Search for the cell housing the specified text and yield its (X, Y) center coordinate. 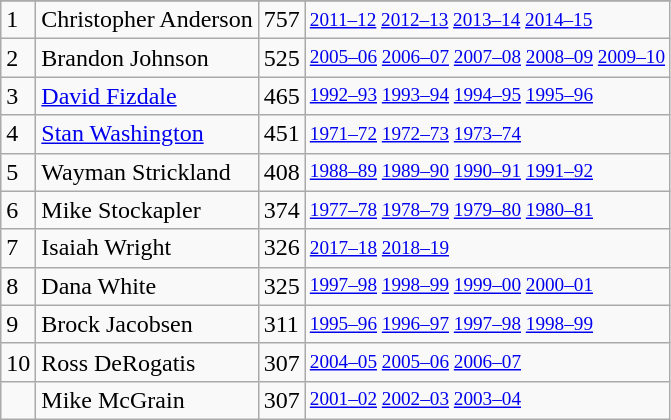
311 (282, 324)
8 (18, 286)
7 (18, 248)
Stan Washington (147, 134)
325 (282, 286)
Wayman Strickland (147, 172)
Brock Jacobsen (147, 324)
1992–93 1993–94 1994–95 1995–96 (487, 96)
374 (282, 210)
Isaiah Wright (147, 248)
451 (282, 134)
3 (18, 96)
2 (18, 58)
10 (18, 362)
2005–06 2006–07 2007–08 2008–09 2009–10 (487, 58)
Ross DeRogatis (147, 362)
Dana White (147, 286)
9 (18, 324)
Brandon Johnson (147, 58)
6 (18, 210)
Mike McGrain (147, 400)
757 (282, 20)
David Fizdale (147, 96)
465 (282, 96)
326 (282, 248)
1971–72 1972–73 1973–74 (487, 134)
1 (18, 20)
2017–18 2018–19 (487, 248)
2011–12 2012–13 2013–14 2014–15 (487, 20)
4 (18, 134)
Mike Stockapler (147, 210)
2004–05 2005–06 2006–07 (487, 362)
408 (282, 172)
2001–02 2002–03 2003–04 (487, 400)
525 (282, 58)
5 (18, 172)
1997–98 1998–99 1999–00 2000–01 (487, 286)
Christopher Anderson (147, 20)
1988–89 1989–90 1990–91 1991–92 (487, 172)
1977–78 1978–79 1979–80 1980–81 (487, 210)
1995–96 1996–97 1997–98 1998–99 (487, 324)
